Capture the cell that displays the provided text and extract its (X, Y) central coordinate. 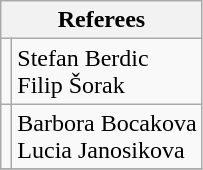
Referees (102, 20)
Barbora BocakovaLucia Janosikova (107, 136)
Stefan BerdicFilip Šorak (107, 72)
